Search for the cell housing the specified text and yield its [X, Y] center coordinate. 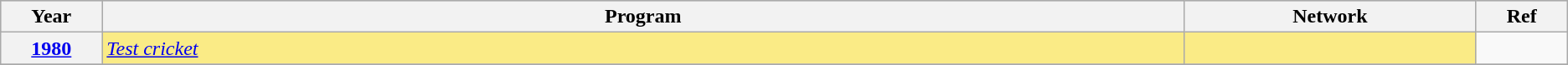
1980 [52, 48]
Network [1330, 17]
Program [643, 17]
Test cricket [643, 48]
Year [52, 17]
Ref [1521, 17]
